Detect which cell encompasses the target text, then output its (X, Y) center coordinate. 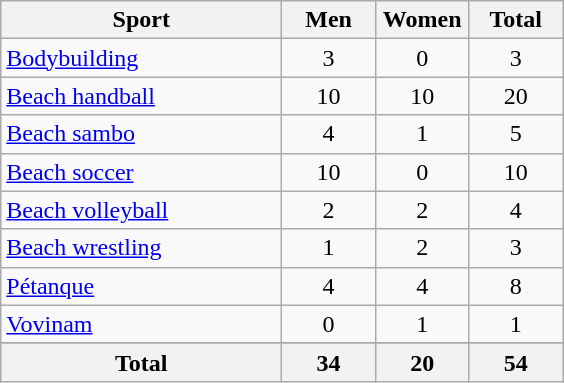
34 (329, 362)
Men (329, 20)
Beach sambo (142, 134)
5 (516, 134)
Beach wrestling (142, 248)
Women (422, 20)
Pétanque (142, 286)
Bodybuilding (142, 58)
Vovinam (142, 324)
Beach soccer (142, 172)
Beach handball (142, 96)
8 (516, 286)
Sport (142, 20)
54 (516, 362)
Beach volleyball (142, 210)
